From the cell containing the given text, extract its center point as (x, y) coordinate. 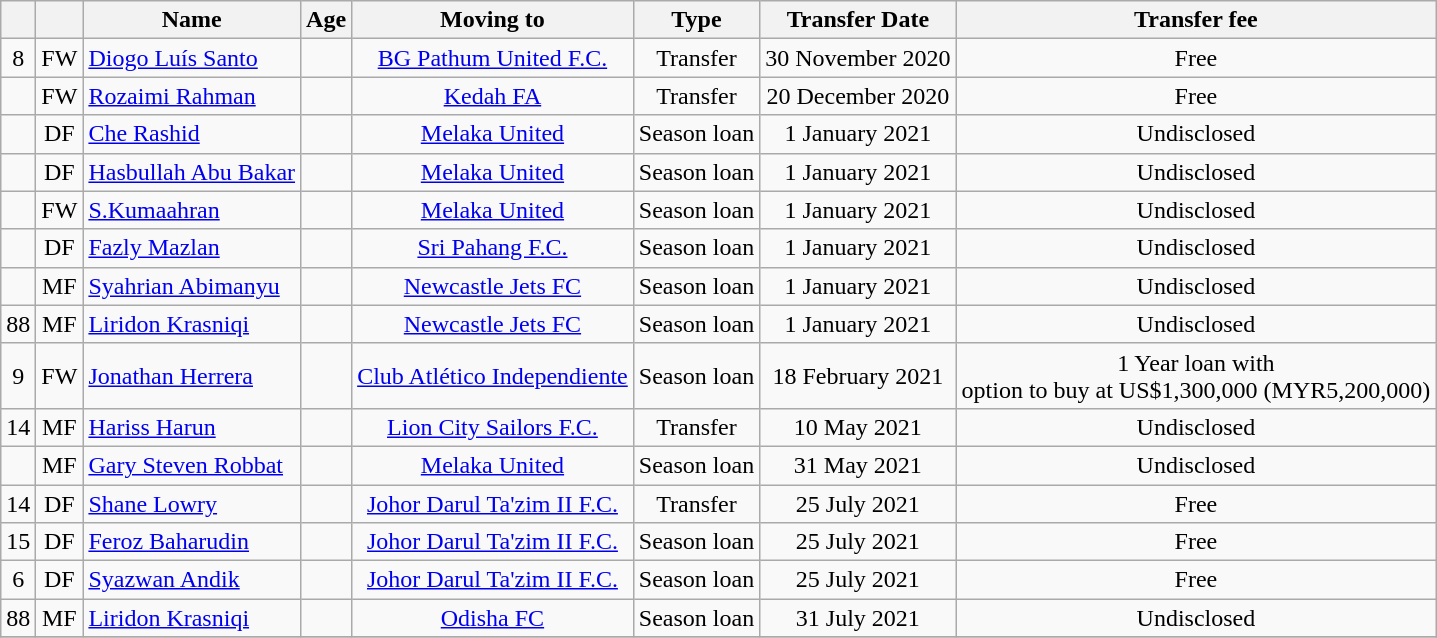
15 (18, 542)
18 February 2021 (858, 376)
Rozaimi Rahman (192, 96)
Transfer fee (1196, 20)
Lion City Sailors F.C. (493, 427)
S.Kumaahran (192, 210)
30 November 2020 (858, 58)
Shane Lowry (192, 503)
31 July 2021 (858, 618)
Diogo Luís Santo (192, 58)
Hasbullah Abu Bakar (192, 172)
Kedah FA (493, 96)
Sri Pahang F.C. (493, 248)
20 December 2020 (858, 96)
Club Atlético Independiente (493, 376)
31 May 2021 (858, 465)
Che Rashid (192, 134)
6 (18, 580)
10 May 2021 (858, 427)
Odisha FC (493, 618)
1 Year loan with option to buy at US$1,300,000 (MYR5,200,000) (1196, 376)
Syazwan Andik (192, 580)
Hariss Harun (192, 427)
Gary Steven Robbat (192, 465)
Syahrian Abimanyu (192, 286)
Name (192, 20)
Age (326, 20)
9 (18, 376)
BG Pathum United F.C. (493, 58)
Fazly Mazlan (192, 248)
Type (696, 20)
8 (18, 58)
Moving to (493, 20)
Jonathan Herrera (192, 376)
Transfer Date (858, 20)
Feroz Baharudin (192, 542)
